Find where the given text appears and provide that cell's center as (x, y) coordinate. 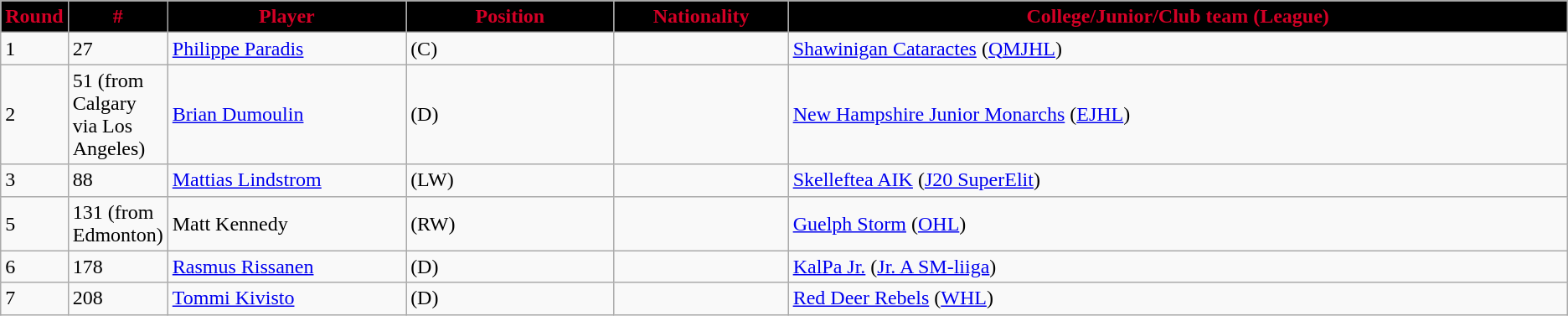
208 (117, 298)
Philippe Paradis (286, 49)
7 (34, 298)
Nationality (701, 17)
3 (34, 180)
5 (34, 223)
178 (117, 267)
6 (34, 267)
KalPa Jr. (Jr. A SM-liiga) (1178, 267)
Tommi Kivisto (286, 298)
Matt Kennedy (286, 223)
1 (34, 49)
51 (from Calgary via Los Angeles) (117, 114)
2 (34, 114)
(LW) (511, 180)
College/Junior/Club team (League) (1178, 17)
(C) (511, 49)
131 (from Edmonton) (117, 223)
88 (117, 180)
27 (117, 49)
Position (511, 17)
New Hampshire Junior Monarchs (EJHL) (1178, 114)
Red Deer Rebels (WHL) (1178, 298)
Guelph Storm (OHL) (1178, 223)
(RW) (511, 223)
# (117, 17)
Player (286, 17)
Shawinigan Cataractes (QMJHL) (1178, 49)
Rasmus Rissanen (286, 267)
Skelleftea AIK (J20 SuperElit) (1178, 180)
Brian Dumoulin (286, 114)
Round (34, 17)
Mattias Lindstrom (286, 180)
